Extract the (x, y) coordinate from the center of the cell holding the provided text.  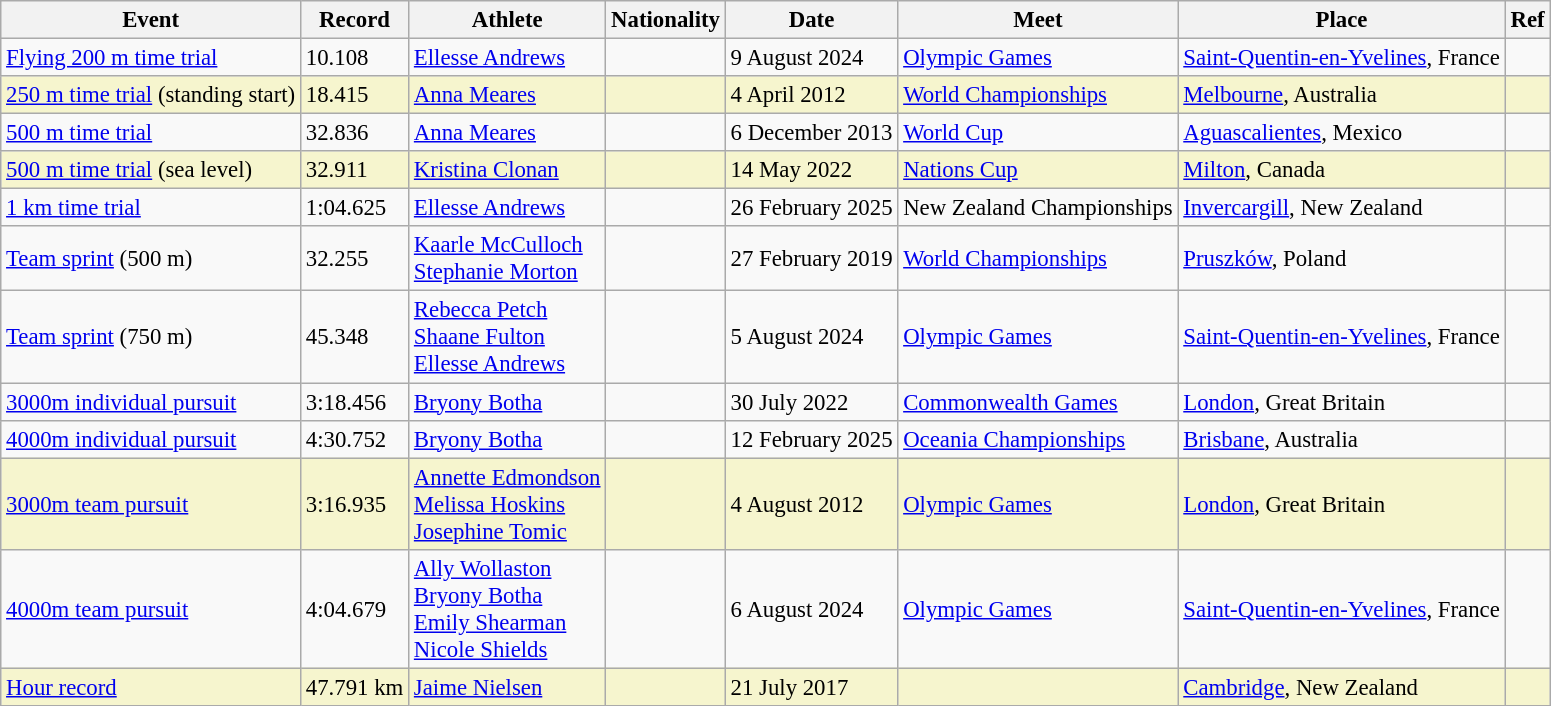
Meet (1038, 20)
3:18.456 (354, 402)
3:16.935 (354, 504)
Milton, Canada (1342, 170)
Team sprint (750 m) (151, 337)
12 February 2025 (812, 439)
Ref (1528, 20)
Commonwealth Games (1038, 402)
Aguascalientes, Mexico (1342, 133)
Ally WollastonBryony BothaEmily ShearmanNicole Shields (508, 608)
Date (812, 20)
27 February 2019 (812, 258)
4:04.679 (354, 608)
45.348 (354, 337)
Pruszków, Poland (1342, 258)
Record (354, 20)
500 m time trial (151, 133)
Rebecca PetchShaane FultonEllesse Andrews (508, 337)
3000m team pursuit (151, 504)
1:04.625 (354, 208)
21 July 2017 (812, 687)
4 August 2012 (812, 504)
Flying 200 m time trial (151, 58)
6 August 2024 (812, 608)
Nationality (666, 20)
250 m time trial (standing start) (151, 95)
Place (1342, 20)
Team sprint (500 m) (151, 258)
Melbourne, Australia (1342, 95)
Annette EdmondsonMelissa HoskinsJosephine Tomic (508, 504)
18.415 (354, 95)
Oceania Championships (1038, 439)
1 km time trial (151, 208)
6 December 2013 (812, 133)
Kristina Clonan (508, 170)
4:30.752 (354, 439)
New Zealand Championships (1038, 208)
9 August 2024 (812, 58)
3000m individual pursuit (151, 402)
32.911 (354, 170)
10.108 (354, 58)
4000m individual pursuit (151, 439)
4000m team pursuit (151, 608)
World Cup (1038, 133)
Hour record (151, 687)
4 April 2012 (812, 95)
32.836 (354, 133)
Cambridge, New Zealand (1342, 687)
Invercargill, New Zealand (1342, 208)
Event (151, 20)
30 July 2022 (812, 402)
500 m time trial (sea level) (151, 170)
Athlete (508, 20)
Jaime Nielsen (508, 687)
32.255 (354, 258)
5 August 2024 (812, 337)
Brisbane, Australia (1342, 439)
47.791 km (354, 687)
26 February 2025 (812, 208)
14 May 2022 (812, 170)
Kaarle McCullochStephanie Morton (508, 258)
Nations Cup (1038, 170)
